Capture the cell that displays the provided text and extract its [x, y] central coordinate. 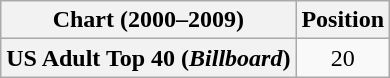
US Adult Top 40 (Billboard) [148, 58]
Position [343, 20]
Chart (2000–2009) [148, 20]
20 [343, 58]
